Scan for the cell matching the given text and deliver its (x, y) coordinate at center. 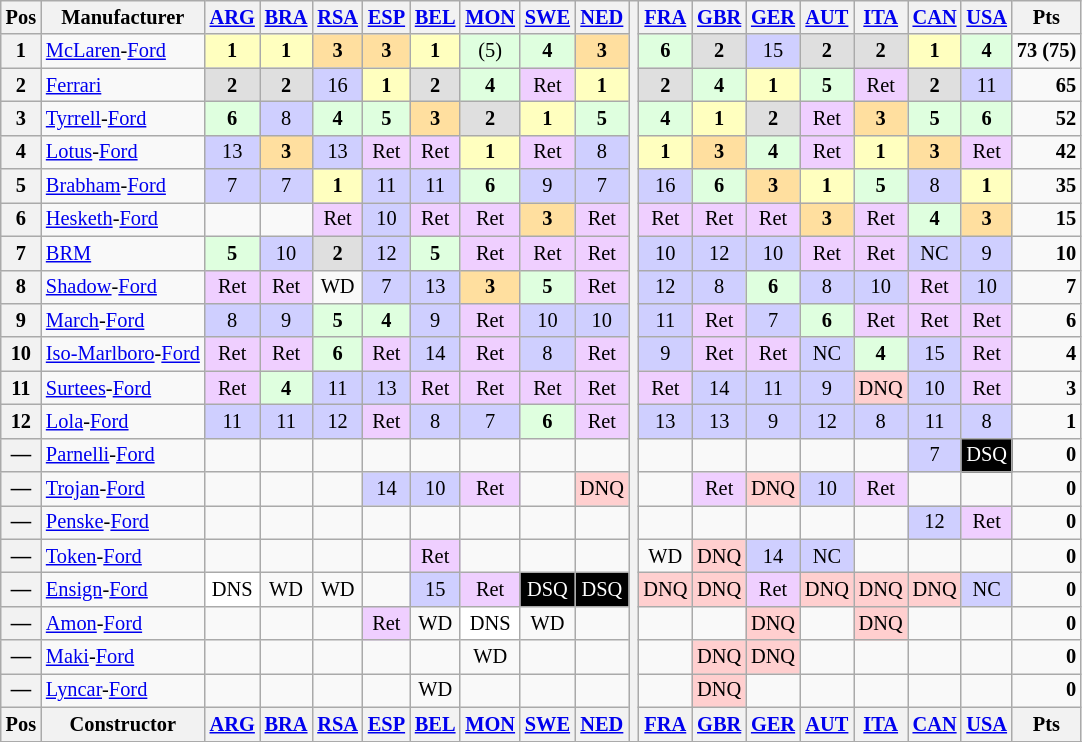
Lola-Ford (123, 421)
Shadow-Ford (123, 287)
42 (1046, 152)
65 (1046, 85)
Token-Ford (123, 556)
Tyrrell-Ford (123, 118)
Surtees-Ford (123, 388)
Maki-Ford (123, 657)
52 (1046, 118)
Brabham-Ford (123, 186)
McLaren-Ford (123, 51)
Penske-Ford (123, 522)
Manufacturer (123, 17)
35 (1046, 186)
Hesketh-Ford (123, 219)
(5) (490, 51)
Ensign-Ford (123, 589)
Constructor (123, 724)
73 (75) (1046, 51)
Amon-Ford (123, 623)
Iso-Marlboro-Ford (123, 354)
Lyncar-Ford (123, 690)
BRM (123, 253)
March-Ford (123, 320)
Lotus-Ford (123, 152)
Parnelli-Ford (123, 455)
Trojan-Ford (123, 489)
Ferrari (123, 85)
